Output the [x, y] coordinate of the center of the cell containing the given text.  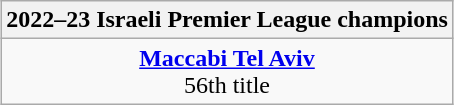
2022–23 Israeli Premier League champions [228, 20]
Maccabi Tel Aviv56th title [228, 72]
